Scan for the cell matching the given text and deliver its [X, Y] coordinate at center. 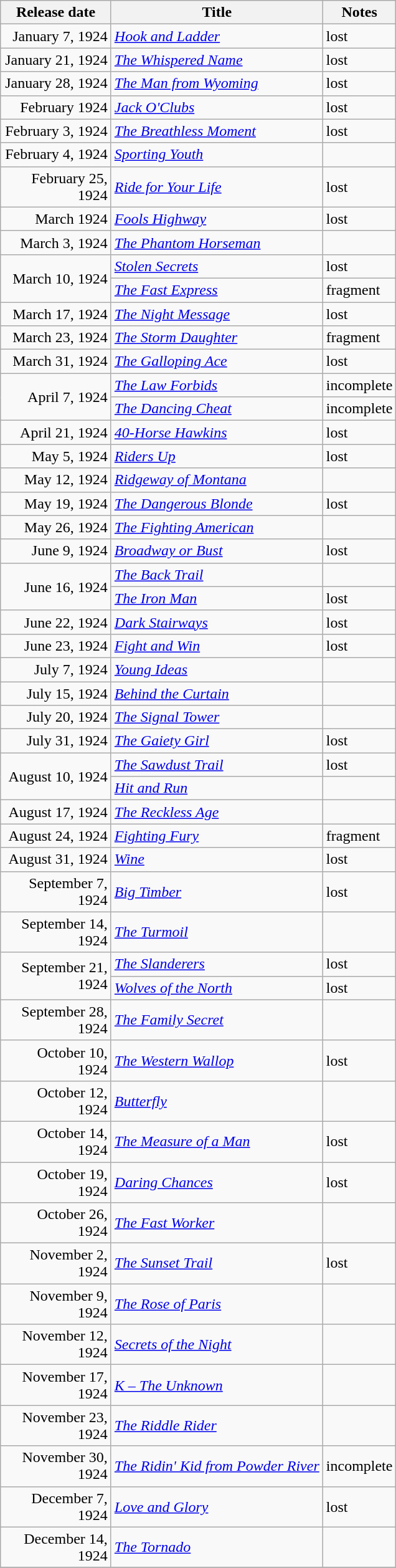
Ride for Your Life [217, 187]
Fighting Fury [217, 836]
Wolves of the North [217, 988]
Ridgeway of Montana [217, 480]
April 21, 1924 [56, 433]
July 7, 1924 [56, 669]
The Western Wallop [217, 1061]
The Gaiety Girl [217, 741]
November 2, 1924 [56, 1264]
The Dangerous Blonde [217, 504]
Behind the Curtain [217, 694]
Daring Chances [217, 1182]
March 31, 1924 [56, 361]
Young Ideas [217, 669]
December 14, 1924 [56, 1547]
January 28, 1924 [56, 84]
The Back Trail [217, 575]
August 31, 1924 [56, 859]
Big Timber [217, 891]
April 7, 1924 [56, 397]
February 25, 1924 [56, 187]
June 23, 1924 [56, 646]
November 30, 1924 [56, 1466]
June 22, 1924 [56, 622]
Broadway or Bust [217, 551]
The Measure of a Man [217, 1142]
The Man from Wyoming [217, 84]
June 16, 1924 [56, 586]
The Signal Tower [217, 717]
Hit and Run [217, 788]
Fight and Win [217, 646]
November 23, 1924 [56, 1426]
Jack O'Clubs [217, 107]
The Phantom Horseman [217, 242]
August 10, 1924 [56, 777]
Secrets of the Night [217, 1345]
September 21, 1924 [56, 976]
July 20, 1924 [56, 717]
Wine [217, 859]
May 5, 1924 [56, 456]
Butterfly [217, 1101]
The Law Forbids [217, 385]
The Iron Man [217, 598]
The Slanderers [217, 964]
The Ridin' Kid from Powder River [217, 1466]
October 12, 1924 [56, 1101]
May 26, 1924 [56, 527]
The Dancing Cheat [217, 409]
The Family Secret [217, 1020]
The Sawdust Trail [217, 765]
August 24, 1924 [56, 836]
The Riddle Rider [217, 1426]
January 7, 1924 [56, 36]
The Storm Daughter [217, 338]
July 31, 1924 [56, 741]
The Whispered Name [217, 60]
January 21, 1924 [56, 60]
Riders Up [217, 456]
The Breathless Moment [217, 131]
March 23, 1924 [56, 338]
November 17, 1924 [56, 1385]
June 9, 1924 [56, 551]
The Galloping Ace [217, 361]
November 9, 1924 [56, 1304]
February 4, 1924 [56, 155]
Hook and Ladder [217, 36]
May 19, 1924 [56, 504]
March 1924 [56, 219]
October 14, 1924 [56, 1142]
The Night Message [217, 313]
K – The Unknown [217, 1385]
Sporting Youth [217, 155]
The Fast Worker [217, 1223]
Love and Glory [217, 1507]
The Rose of Paris [217, 1304]
October 10, 1924 [56, 1061]
August 17, 1924 [56, 812]
March 3, 1924 [56, 242]
40-Horse Hawkins [217, 433]
July 15, 1924 [56, 694]
September 14, 1924 [56, 932]
The Sunset Trail [217, 1264]
February 3, 1924 [56, 131]
Stolen Secrets [217, 266]
December 7, 1924 [56, 1507]
The Turmoil [217, 932]
The Fast Express [217, 290]
March 17, 1924 [56, 313]
September 7, 1924 [56, 891]
February 1924 [56, 107]
Dark Stairways [217, 622]
Fools Highway [217, 219]
March 10, 1924 [56, 278]
May 12, 1924 [56, 480]
The Tornado [217, 1547]
Release date [56, 12]
October 26, 1924 [56, 1223]
Notes [359, 12]
September 28, 1924 [56, 1020]
Title [217, 12]
November 12, 1924 [56, 1345]
October 19, 1924 [56, 1182]
The Reckless Age [217, 812]
The Fighting American [217, 527]
